Provide the [X, Y] coordinate of the cell's center where the given text is located.  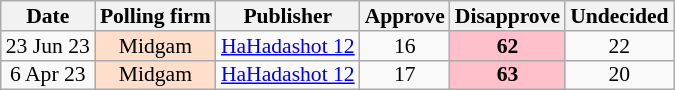
20 [619, 75]
Approve [405, 16]
22 [619, 46]
Undecided [619, 16]
Date [48, 16]
Publisher [288, 16]
Polling firm [156, 16]
62 [508, 46]
63 [508, 75]
Disapprove [508, 16]
6 Apr 23 [48, 75]
23 Jun 23 [48, 46]
16 [405, 46]
17 [405, 75]
